Extract the [X, Y] coordinate from the center of the cell holding the provided text.  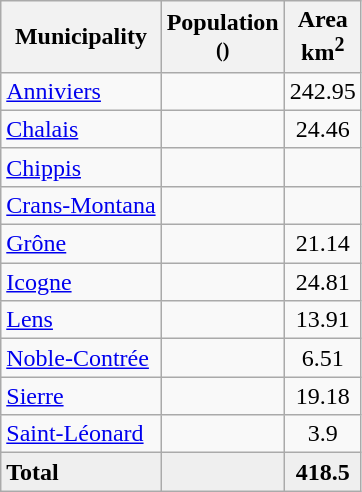
Municipality [81, 37]
Crans-Montana [81, 205]
6.51 [322, 358]
Saint-Léonard [81, 434]
242.95 [322, 91]
Chalais [81, 129]
Chippis [81, 167]
Total [81, 472]
21.14 [322, 244]
Noble-Contrée [81, 358]
24.81 [322, 282]
3.9 [322, 434]
Area km2 [322, 37]
Sierre [81, 396]
Icogne [81, 282]
418.5 [322, 472]
24.46 [322, 129]
Anniviers [81, 91]
Lens [81, 320]
Population() [222, 37]
13.91 [322, 320]
19.18 [322, 396]
Grône [81, 244]
